From the cell containing the given text, extract its center point as (X, Y) coordinate. 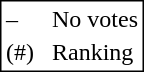
No votes (94, 19)
– (20, 19)
(#) (20, 53)
Ranking (94, 53)
